Search for the cell housing the specified text and yield its (x, y) center coordinate. 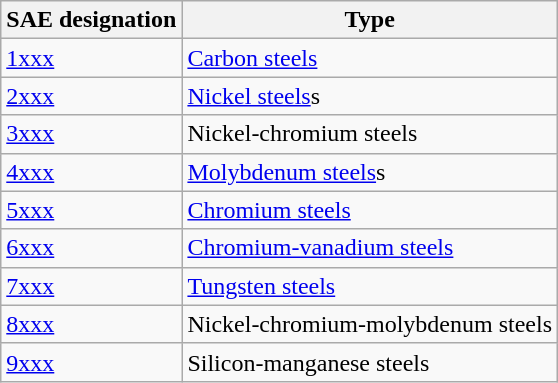
7xxx (92, 286)
9xxx (92, 362)
Chromium-vanadium steels (370, 248)
5xxx (92, 210)
Carbon steels (370, 58)
1xxx (92, 58)
Type (370, 20)
Tungsten steels (370, 286)
Nickel-chromium steels (370, 134)
Nickel-chromium-molybdenum steels (370, 324)
Molybdenum steelss (370, 172)
6xxx (92, 248)
8xxx (92, 324)
Silicon-manganese steels (370, 362)
Nickel steelss (370, 96)
3xxx (92, 134)
SAE designation (92, 20)
Chromium steels (370, 210)
4xxx (92, 172)
2xxx (92, 96)
